Determine the (X, Y) coordinate at the center of the cell enclosing the given text.  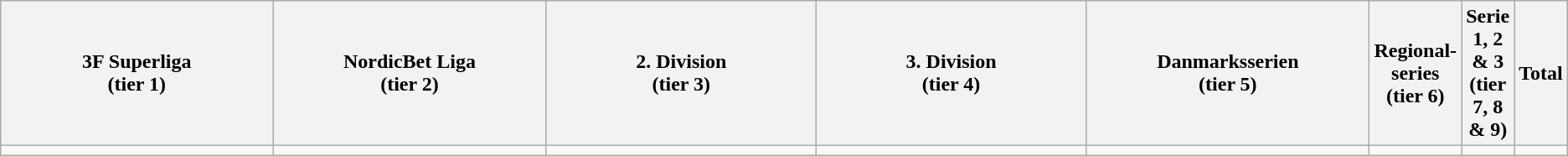
Total (1541, 74)
Danmarksserien (tier 5) (1228, 74)
Regional-series (tier 6) (1416, 74)
NordicBet Liga (tier 2) (410, 74)
2. Division (tier 3) (681, 74)
3. Division (tier 4) (951, 74)
Serie 1, 2 & 3(tier 7, 8 & 9) (1488, 74)
3F Superliga (tier 1) (137, 74)
